Pinpoint the cell where the given text exists, returning its [x, y] midpoint coordinate. 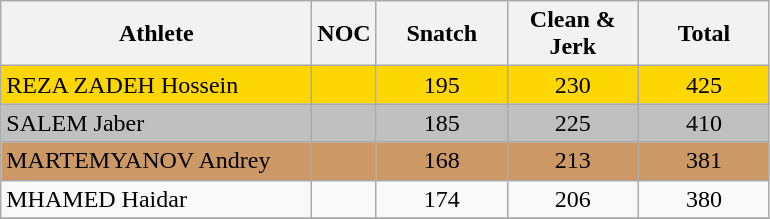
MARTEMYANOV Andrey [156, 161]
NOC [344, 34]
230 [572, 85]
SALEM Jaber [156, 123]
174 [442, 199]
225 [572, 123]
185 [442, 123]
REZA ZADEH Hossein [156, 85]
425 [704, 85]
195 [442, 85]
Clean & Jerk [572, 34]
206 [572, 199]
410 [704, 123]
380 [704, 199]
381 [704, 161]
Snatch [442, 34]
213 [572, 161]
Athlete [156, 34]
168 [442, 161]
MHAMED Haidar [156, 199]
Total [704, 34]
